Return the (X, Y) coordinate for the center point of the cell that contains the specified text.  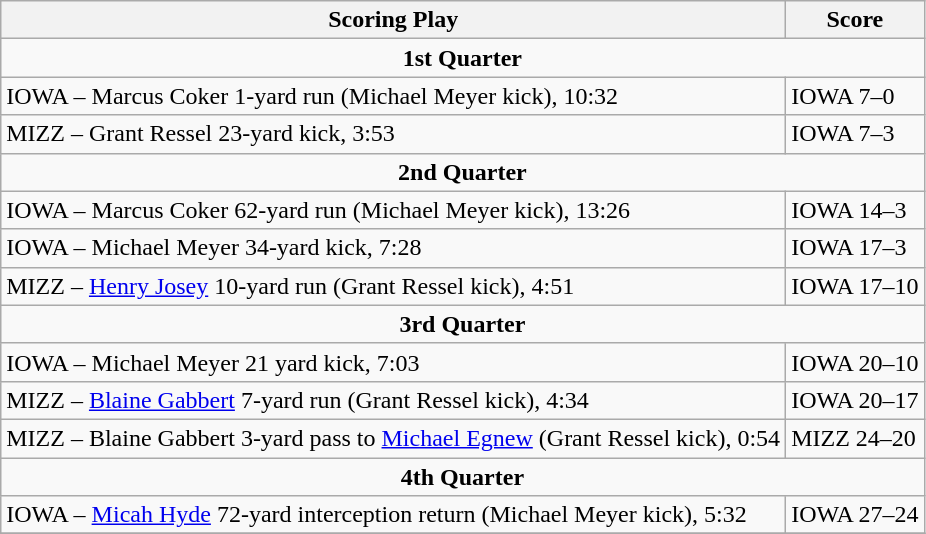
IOWA – Marcus Coker 1-yard run (Michael Meyer kick), 10:32 (394, 96)
IOWA 7–0 (855, 96)
1st Quarter (462, 58)
Scoring Play (394, 20)
3rd Quarter (462, 324)
IOWA 7–3 (855, 134)
IOWA 20–10 (855, 362)
2nd Quarter (462, 172)
MIZZ – Henry Josey 10-yard run (Grant Ressel kick), 4:51 (394, 286)
IOWA 27–24 (855, 515)
MIZZ – Blaine Gabbert 7-yard run (Grant Ressel kick), 4:34 (394, 400)
IOWA 17–10 (855, 286)
IOWA – Marcus Coker 62-yard run (Michael Meyer kick), 13:26 (394, 210)
Score (855, 20)
IOWA 20–17 (855, 400)
MIZZ – Blaine Gabbert 3-yard pass to Michael Egnew (Grant Ressel kick), 0:54 (394, 438)
MIZZ – Grant Ressel 23-yard kick, 3:53 (394, 134)
IOWA 17–3 (855, 248)
IOWA – Michael Meyer 34-yard kick, 7:28 (394, 248)
IOWA – Michael Meyer 21 yard kick, 7:03 (394, 362)
IOWA 14–3 (855, 210)
4th Quarter (462, 477)
MIZZ 24–20 (855, 438)
IOWA – Micah Hyde 72-yard interception return (Michael Meyer kick), 5:32 (394, 515)
